Identify which cell holds the provided text, then report its (x, y) central coordinate. 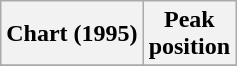
Chart (1995) (72, 34)
Peakposition (189, 34)
